Pinpoint the cell where the given text exists, returning its [X, Y] midpoint coordinate. 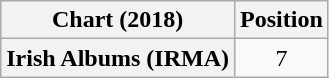
Position [282, 20]
Irish Albums (IRMA) [118, 58]
7 [282, 58]
Chart (2018) [118, 20]
